Detect which cell encompasses the target text, then output its (X, Y) center coordinate. 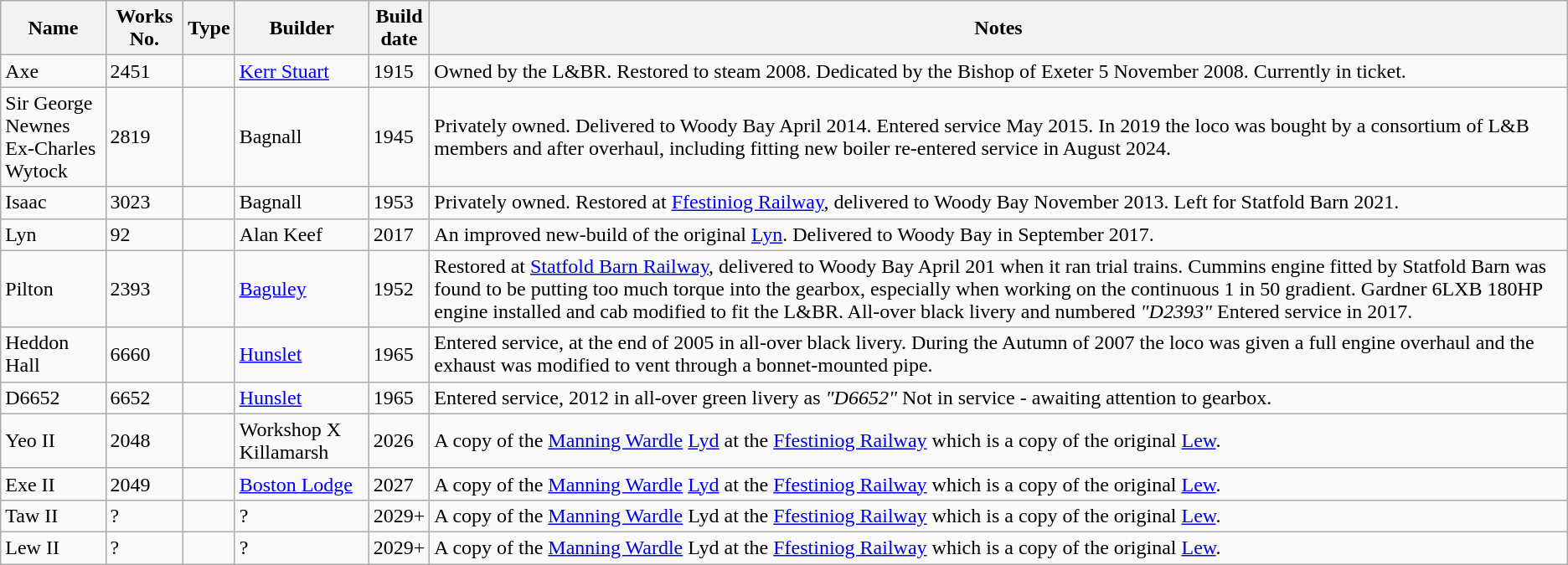
2451 (144, 71)
Isaac (54, 203)
Boston Lodge (302, 484)
Builder (302, 28)
Lew II (54, 547)
Workshop X Killamarsh (302, 440)
92 (144, 234)
Owned by the L&BR. Restored to steam 2008. Dedicated by the Bishop of Exeter 5 November 2008. Currently in ticket. (998, 71)
2026 (399, 440)
Alan Keef (302, 234)
1953 (399, 203)
1945 (399, 137)
Axe (54, 71)
Heddon Hall (54, 355)
2017 (399, 234)
3023 (144, 203)
An improved new-build of the original Lyn. Delivered to Woody Bay in September 2017. (998, 234)
1915 (399, 71)
Pilton (54, 289)
Taw II (54, 516)
2393 (144, 289)
Name (54, 28)
2819 (144, 137)
6660 (144, 355)
1952 (399, 289)
Entered service, 2012 in all-over green livery as "D6652" Not in service - awaiting attention to gearbox. (998, 398)
Type (209, 28)
Kerr Stuart (302, 71)
D6652 (54, 398)
6652 (144, 398)
Sir George NewnesEx-Charles Wytock (54, 137)
Notes (998, 28)
2049 (144, 484)
Lyn (54, 234)
Works No. (144, 28)
Builddate (399, 28)
Exe II (54, 484)
2048 (144, 440)
Baguley (302, 289)
2027 (399, 484)
Yeo II (54, 440)
Privately owned. Restored at Ffestiniog Railway, delivered to Woody Bay November 2013. Left for Statfold Barn 2021. (998, 203)
